Return the [x, y] coordinate for the center point of the cell that contains the specified text.  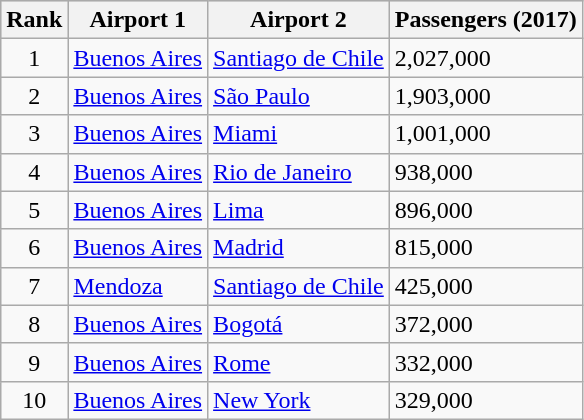
1,001,000 [486, 134]
Airport 1 [138, 20]
938,000 [486, 172]
6 [34, 248]
896,000 [486, 210]
372,000 [486, 324]
8 [34, 324]
Rio de Janeiro [299, 172]
332,000 [486, 362]
1 [34, 58]
Madrid [299, 248]
815,000 [486, 248]
Rome [299, 362]
5 [34, 210]
Lima [299, 210]
2 [34, 96]
1,903,000 [486, 96]
Mendoza [138, 286]
10 [34, 400]
9 [34, 362]
3 [34, 134]
4 [34, 172]
7 [34, 286]
2,027,000 [486, 58]
Rank [34, 20]
329,000 [486, 400]
São Paulo [299, 96]
Bogotá [299, 324]
New York [299, 400]
Passengers (2017) [486, 20]
Miami [299, 134]
Airport 2 [299, 20]
425,000 [486, 286]
